Output the [x, y] coordinate of the center of the cell containing the given text.  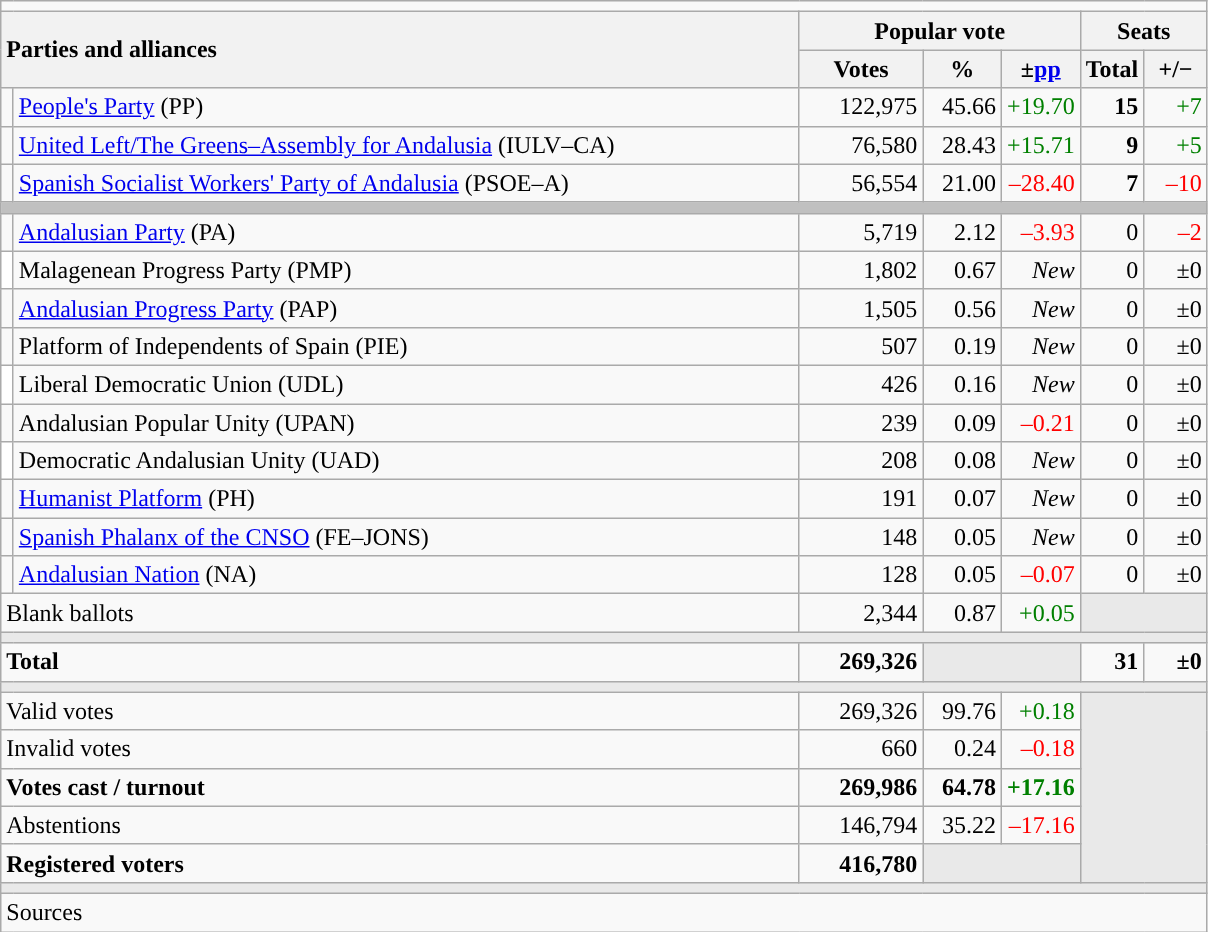
0.19 [962, 346]
0.08 [962, 461]
–17.16 [1040, 825]
56,554 [861, 183]
Spanish Socialist Workers' Party of Andalusia (PSOE–A) [406, 183]
Malagenean Progress Party (PMP) [406, 270]
7 [1112, 183]
Humanist Platform (PH) [406, 499]
Sources [604, 912]
Seats [1144, 31]
Andalusian Progress Party (PAP) [406, 308]
0.67 [962, 270]
35.22 [962, 825]
416,780 [861, 863]
+0.05 [1040, 613]
9 [1112, 145]
146,794 [861, 825]
Platform of Independents of Spain (PIE) [406, 346]
148 [861, 537]
Liberal Democratic Union (UDL) [406, 384]
0.56 [962, 308]
660 [861, 749]
+/− [1176, 69]
1,802 [861, 270]
+5 [1176, 145]
% [962, 69]
45.66 [962, 107]
Votes cast / turnout [400, 787]
31 [1112, 662]
0.07 [962, 499]
0.87 [962, 613]
Parties and alliances [400, 50]
21.00 [962, 183]
–28.40 [1040, 183]
Invalid votes [400, 749]
–0.18 [1040, 749]
99.76 [962, 711]
–2 [1176, 232]
–10 [1176, 183]
Popular vote [940, 31]
+7 [1176, 107]
±pp [1040, 69]
Registered voters [400, 863]
269,986 [861, 787]
2.12 [962, 232]
+19.70 [1040, 107]
Valid votes [400, 711]
0.16 [962, 384]
76,580 [861, 145]
0.09 [962, 423]
28.43 [962, 145]
128 [861, 575]
239 [861, 423]
Andalusian Nation (NA) [406, 575]
–3.93 [1040, 232]
5,719 [861, 232]
–0.07 [1040, 575]
507 [861, 346]
191 [861, 499]
208 [861, 461]
–0.21 [1040, 423]
122,975 [861, 107]
Spanish Phalanx of the CNSO (FE–JONS) [406, 537]
+17.16 [1040, 787]
426 [861, 384]
Andalusian Popular Unity (UPAN) [406, 423]
Andalusian Party (PA) [406, 232]
United Left/The Greens–Assembly for Andalusia (IULV–CA) [406, 145]
People's Party (PP) [406, 107]
Votes [861, 69]
+0.18 [1040, 711]
0.24 [962, 749]
+15.71 [1040, 145]
Abstentions [400, 825]
15 [1112, 107]
64.78 [962, 787]
1,505 [861, 308]
Democratic Andalusian Unity (UAD) [406, 461]
Blank ballots [400, 613]
2,344 [861, 613]
